Search for the cell housing the specified text and yield its (x, y) center coordinate. 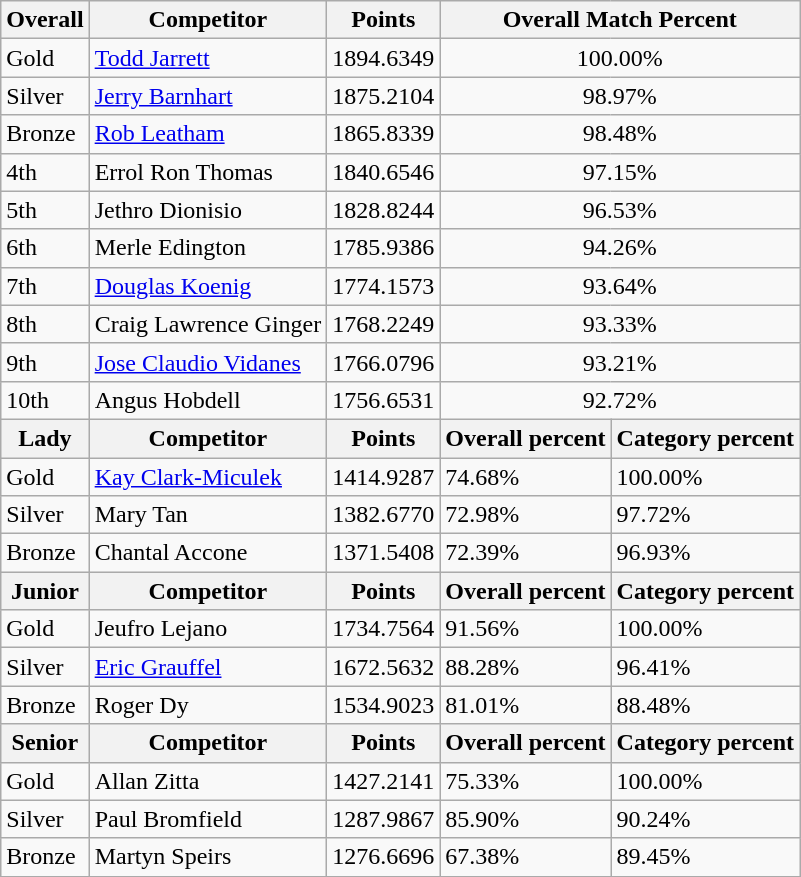
Allan Zitta (208, 781)
93.64% (620, 286)
94.26% (620, 248)
Merle Edington (208, 248)
1534.9023 (384, 705)
Jeufro Lejano (208, 629)
97.15% (620, 172)
Craig Lawrence Ginger (208, 324)
89.45% (706, 857)
Jerry Barnhart (208, 96)
Jose Claudio Vidanes (208, 362)
91.56% (526, 629)
1427.2141 (384, 781)
88.48% (706, 705)
Senior (45, 743)
96.93% (706, 553)
96.53% (620, 210)
98.48% (620, 134)
72.98% (526, 515)
1672.5632 (384, 667)
92.72% (620, 400)
85.90% (526, 819)
7th (45, 286)
72.39% (526, 553)
Overall (45, 20)
1768.2249 (384, 324)
90.24% (706, 819)
81.01% (526, 705)
Douglas Koenig (208, 286)
1414.9287 (384, 477)
Mary Tan (208, 515)
97.72% (706, 515)
1287.9867 (384, 819)
67.38% (526, 857)
1766.0796 (384, 362)
Errol Ron Thomas (208, 172)
93.21% (620, 362)
Rob Leatham (208, 134)
Paul Bromfield (208, 819)
Eric Grauffel (208, 667)
10th (45, 400)
1371.5408 (384, 553)
1276.6696 (384, 857)
1894.6349 (384, 58)
Martyn Speirs (208, 857)
74.68% (526, 477)
5th (45, 210)
96.41% (706, 667)
98.97% (620, 96)
Angus Hobdell (208, 400)
1840.6546 (384, 172)
9th (45, 362)
Kay Clark-Miculek (208, 477)
8th (45, 324)
93.33% (620, 324)
Lady (45, 438)
1734.7564 (384, 629)
1875.2104 (384, 96)
Jethro Dionisio (208, 210)
Junior (45, 591)
1382.6770 (384, 515)
Roger Dy (208, 705)
Overall Match Percent (620, 20)
1785.9386 (384, 248)
1828.8244 (384, 210)
1774.1573 (384, 286)
6th (45, 248)
88.28% (526, 667)
75.33% (526, 781)
1865.8339 (384, 134)
1756.6531 (384, 400)
Chantal Accone (208, 553)
Todd Jarrett (208, 58)
4th (45, 172)
